Return the (x, y) coordinate for the center point of the cell that contains the specified text.  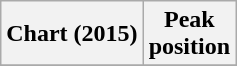
Chart (2015) (72, 34)
Peakposition (189, 34)
